Locate the cell with the specified text and output its (x, y) center coordinate. 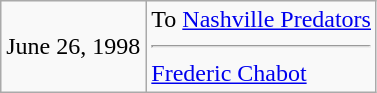
To Nashville PredatorsFrederic Chabot (262, 47)
June 26, 1998 (74, 47)
